For the text-containing cell, return its midpoint in (x, y) coordinate format. 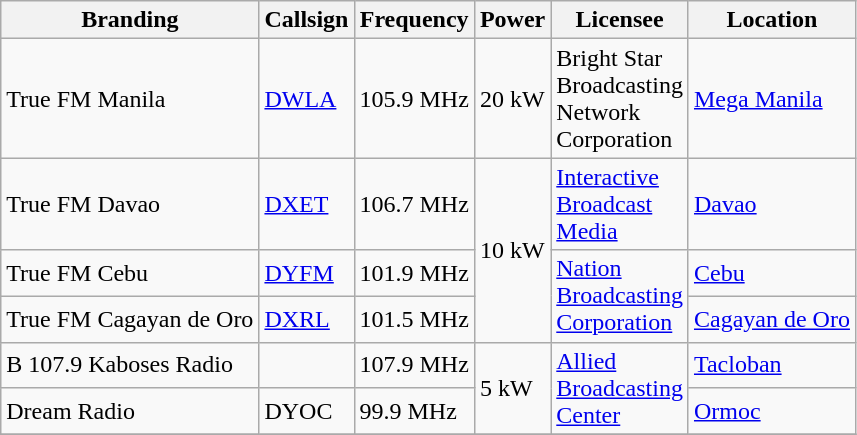
Nation Broadcasting Corporation (620, 296)
101.9 MHz (414, 273)
Branding (130, 20)
Interactive Broadcast Media (620, 204)
Mega Manila (772, 98)
Cebu (772, 273)
DXRL (306, 319)
20 kW (512, 98)
101.5 MHz (414, 319)
Tacloban (772, 365)
Frequency (414, 20)
Power (512, 20)
10 kW (512, 250)
True FM Cagayan de Oro (130, 319)
True FM Cebu (130, 273)
DWLA (306, 98)
Dream Radio (130, 411)
Location (772, 20)
99.9 MHz (414, 411)
107.9 MHz (414, 365)
106.7 MHz (414, 204)
True FM Manila (130, 98)
Allied Broadcasting Center (620, 388)
5 kW (512, 388)
DXET (306, 204)
Licensee (620, 20)
DYOC (306, 411)
B 107.9 Kaboses Radio (130, 365)
105.9 MHz (414, 98)
Bright Star Broadcasting Network Corporation (620, 98)
Ormoc (772, 411)
True FM Davao (130, 204)
Davao (772, 204)
Callsign (306, 20)
Cagayan de Oro (772, 319)
DYFM (306, 273)
